Identify which cell holds the provided text, then report its [X, Y] central coordinate. 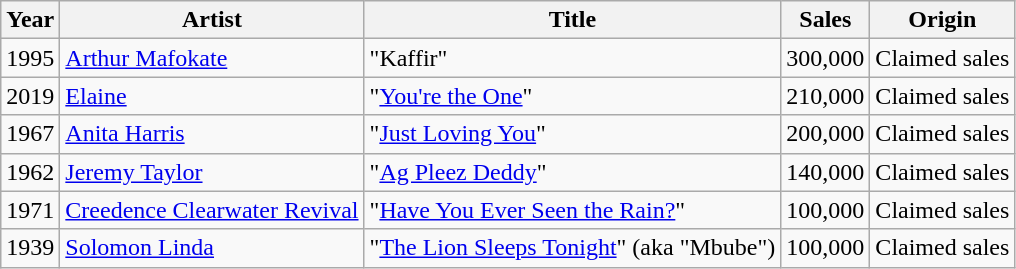
1967 [30, 134]
1971 [30, 210]
Elaine [212, 96]
Origin [942, 20]
Artist [212, 20]
Creedence Clearwater Revival [212, 210]
"Just Loving You" [572, 134]
Anita Harris [212, 134]
200,000 [826, 134]
"Ag Pleez Deddy" [572, 172]
Arthur Mafokate [212, 58]
1962 [30, 172]
Year [30, 20]
"Have You Ever Seen the Rain?" [572, 210]
Sales [826, 20]
1995 [30, 58]
1939 [30, 248]
Solomon Linda [212, 248]
"You're the One" [572, 96]
Jeremy Taylor [212, 172]
Title [572, 20]
"The Lion Sleeps Tonight" (aka "Mbube") [572, 248]
"Kaffir" [572, 58]
300,000 [826, 58]
140,000 [826, 172]
2019 [30, 96]
210,000 [826, 96]
